Extract the [x, y] coordinate from the center of the cell holding the provided text.  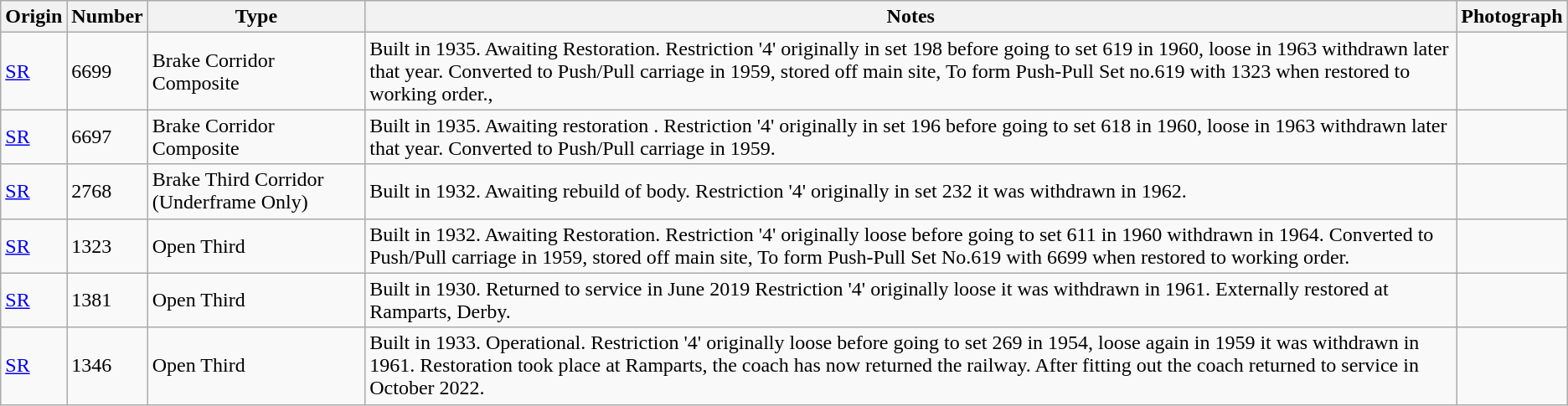
1323 [107, 246]
Notes [911, 17]
Origin [34, 17]
Type [256, 17]
2768 [107, 191]
Brake Third Corridor (Underframe Only) [256, 191]
1346 [107, 366]
Photograph [1512, 17]
6699 [107, 71]
Built in 1930. Returned to service in June 2019 Restriction '4' originally loose it was withdrawn in 1961. Externally restored at Ramparts, Derby. [911, 300]
Built in 1932. Awaiting rebuild of body. Restriction '4' originally in set 232 it was withdrawn in 1962. [911, 191]
Number [107, 17]
6697 [107, 137]
1381 [107, 300]
